For the text-containing cell, return its midpoint in (X, Y) coordinate format. 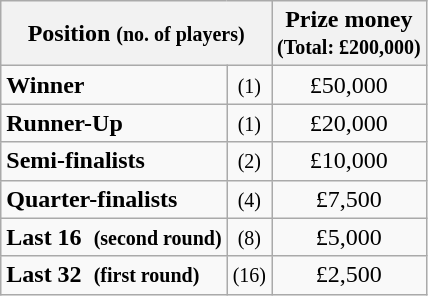
Quarter-finalists (114, 199)
(2) (249, 161)
Semi-finalists (114, 161)
£2,500 (350, 275)
(16) (249, 275)
£7,500 (350, 199)
Last 16 (second round) (114, 237)
Last 32 (first round) (114, 275)
Runner-Up (114, 123)
(4) (249, 199)
Position (no. of players) (136, 34)
Winner (114, 85)
£10,000 (350, 161)
£5,000 (350, 237)
Prize money(Total: £200,000) (350, 34)
£20,000 (350, 123)
£50,000 (350, 85)
(8) (249, 237)
